Scan for the cell matching the given text and deliver its (x, y) coordinate at center. 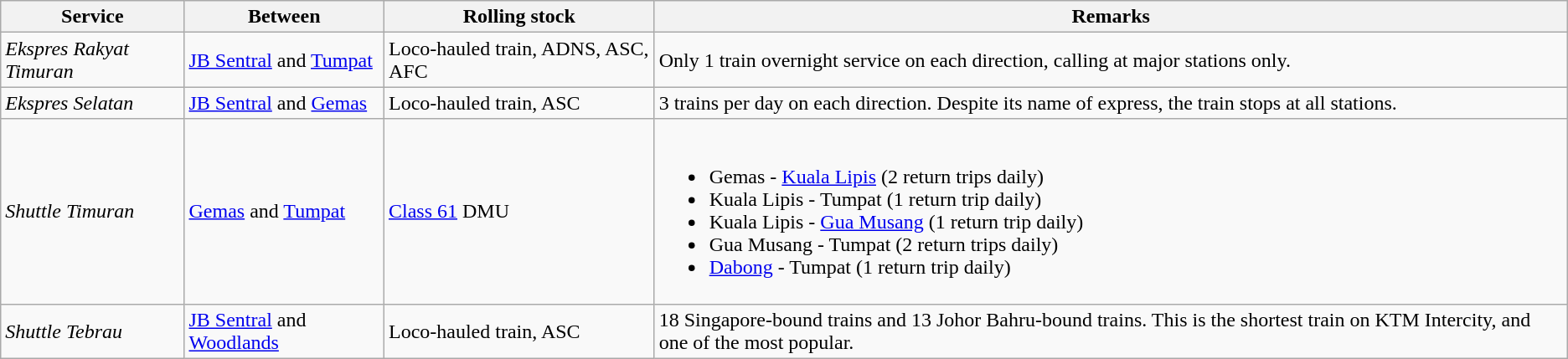
3 trains per day on each direction. Despite its name of express, the train stops at all stations. (1111, 103)
Service (92, 17)
Loco-hauled train, ADNS, ASC, AFC (519, 60)
Remarks (1111, 17)
Shuttle Timuran (92, 211)
Shuttle Tebrau (92, 331)
Ekspres Selatan (92, 103)
Only 1 train overnight service on each direction, calling at major stations only. (1111, 60)
Rolling stock (519, 17)
Class 61 DMU (519, 211)
Between (284, 17)
JB Sentral and Gemas (284, 103)
JB Sentral and Tumpat (284, 60)
18 Singapore-bound trains and 13 Johor Bahru-bound trains. This is the shortest train on KTM Intercity, and one of the most popular. (1111, 331)
Gemas and Tumpat (284, 211)
Ekspres Rakyat Timuran (92, 60)
JB Sentral and Woodlands (284, 331)
